Search for the cell housing the specified text and yield its (x, y) center coordinate. 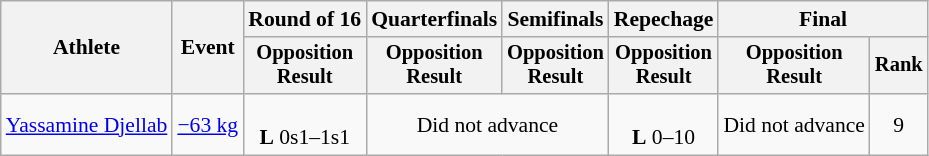
Repechage (664, 19)
9 (899, 124)
Rank (899, 66)
Semifinals (556, 19)
−63 kg (208, 124)
Yassamine Djellab (87, 124)
Event (208, 48)
Athlete (87, 48)
Round of 16 (304, 19)
L 0s1–1s1 (304, 124)
L 0–10 (664, 124)
Final (822, 19)
Quarterfinals (434, 19)
